Find where the given text appears and provide that cell's center as (x, y) coordinate. 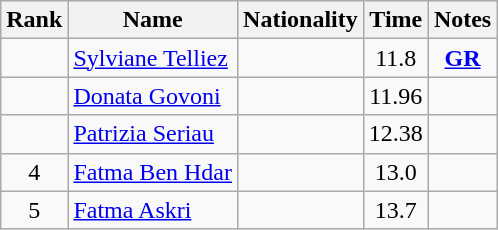
11.8 (396, 58)
12.38 (396, 134)
Notes (462, 20)
11.96 (396, 96)
Time (396, 20)
Fatma Askri (153, 210)
Rank (34, 20)
Name (153, 20)
Sylviane Telliez (153, 58)
Donata Govoni (153, 96)
GR (462, 58)
13.0 (396, 172)
Nationality (301, 20)
4 (34, 172)
Fatma Ben Hdar (153, 172)
5 (34, 210)
13.7 (396, 210)
Patrizia Seriau (153, 134)
